Determine the [x, y] coordinate at the center of the cell enclosing the given text.  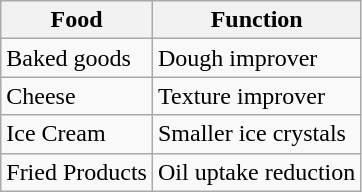
Fried Products [77, 172]
Texture improver [256, 96]
Oil uptake reduction [256, 172]
Cheese [77, 96]
Function [256, 20]
Baked goods [77, 58]
Ice Cream [77, 134]
Smaller ice crystals [256, 134]
Dough improver [256, 58]
Food [77, 20]
